Search for the cell housing the specified text and yield its (X, Y) center coordinate. 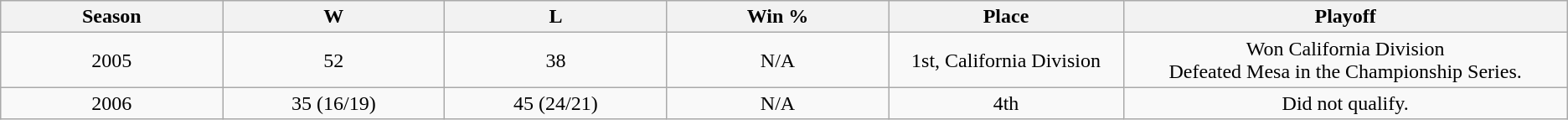
2006 (112, 103)
Playoff (1345, 17)
45 (24/21) (556, 103)
Did not qualify. (1345, 103)
2005 (112, 60)
38 (556, 60)
Place (1006, 17)
Season (112, 17)
Win % (777, 17)
1st, California Division (1006, 60)
Won California DivisionDefeated Mesa in the Championship Series. (1345, 60)
52 (333, 60)
W (333, 17)
35 (16/19) (333, 103)
L (556, 17)
4th (1006, 103)
